Scan for the cell matching the given text and deliver its [x, y] coordinate at center. 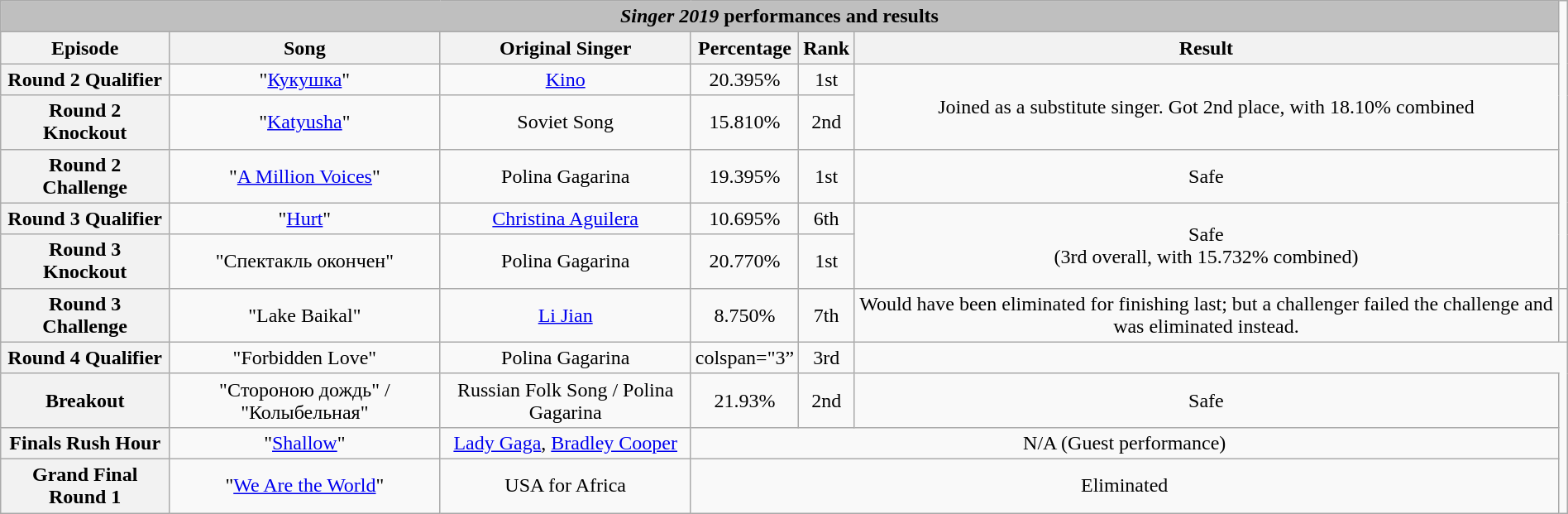
Round 2 Qualifier [85, 79]
"Lake Baikal" [305, 315]
Result [1206, 48]
Christina Aguilera [566, 219]
Rank [827, 48]
N/A (Guest performance) [1125, 443]
10.695% [744, 219]
Eliminated [1125, 485]
Grand Final Round 1 [85, 485]
USA for Africa [566, 485]
Breakout [85, 401]
"Спектакль окончен" [305, 262]
Soviet Song [566, 122]
"Hurt" [305, 219]
"Кукушка" [305, 79]
20.770% [744, 262]
Would have been eliminated for finishing last; but a challenger failed the challenge and was eliminated instead. [1206, 315]
Li Jian [566, 315]
Song [305, 48]
colspan="3” [744, 358]
7th [827, 315]
"We Are the World" [305, 485]
Percentage [744, 48]
Round 3 Qualifier [85, 219]
8.750% [744, 315]
19.395% [744, 175]
"Forbidden Love" [305, 358]
20.395% [744, 79]
"Cтороною дождь" / "Колыбельная" [305, 401]
Kino [566, 79]
Russian Folk Song / Polina Gagarina [566, 401]
"Shallow" [305, 443]
Episode [85, 48]
"A Million Voices" [305, 175]
Round 2 Knockout [85, 122]
15.810% [744, 122]
Lady Gaga, Bradley Cooper [566, 443]
21.93% [744, 401]
Round 2 Challenge [85, 175]
Original Singer [566, 48]
Singer 2019 performances and results [779, 17]
3rd [827, 358]
6th [827, 219]
Round 3 Challenge [85, 315]
Round 3 Knockout [85, 262]
Joined as a substitute singer. Got 2nd place, with 18.10% combined [1206, 106]
Finals Rush Hour [85, 443]
Round 4 Qualifier [85, 358]
"Katyusha" [305, 122]
Safe(3rd overall, with 15.732% combined) [1206, 245]
